Identify which cell holds the provided text, then report its [x, y] central coordinate. 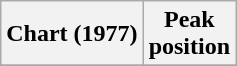
Chart (1977) [72, 34]
Peakposition [189, 34]
